Identify which cell holds the provided text, then report its [X, Y] central coordinate. 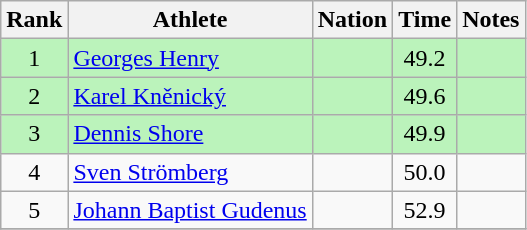
Notes [491, 20]
Dennis Shore [190, 134]
4 [34, 172]
Johann Baptist Gudenus [190, 210]
3 [34, 134]
Nation [352, 20]
49.9 [425, 134]
Rank [34, 20]
49.2 [425, 58]
5 [34, 210]
Sven Strömberg [190, 172]
50.0 [425, 172]
49.6 [425, 96]
Time [425, 20]
Athlete [190, 20]
Georges Henry [190, 58]
52.9 [425, 210]
2 [34, 96]
1 [34, 58]
Karel Kněnický [190, 96]
